Pinpoint the cell where the given text exists, returning its (x, y) midpoint coordinate. 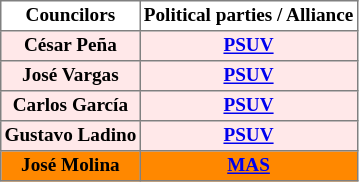
Gustavo Ladino (70, 136)
César Peña (70, 46)
MAS (248, 166)
Councilors (70, 16)
José Molina (70, 166)
Political parties / Alliance (248, 16)
Carlos García (70, 106)
José Vargas (70, 76)
